Search for the cell housing the specified text and yield its [X, Y] center coordinate. 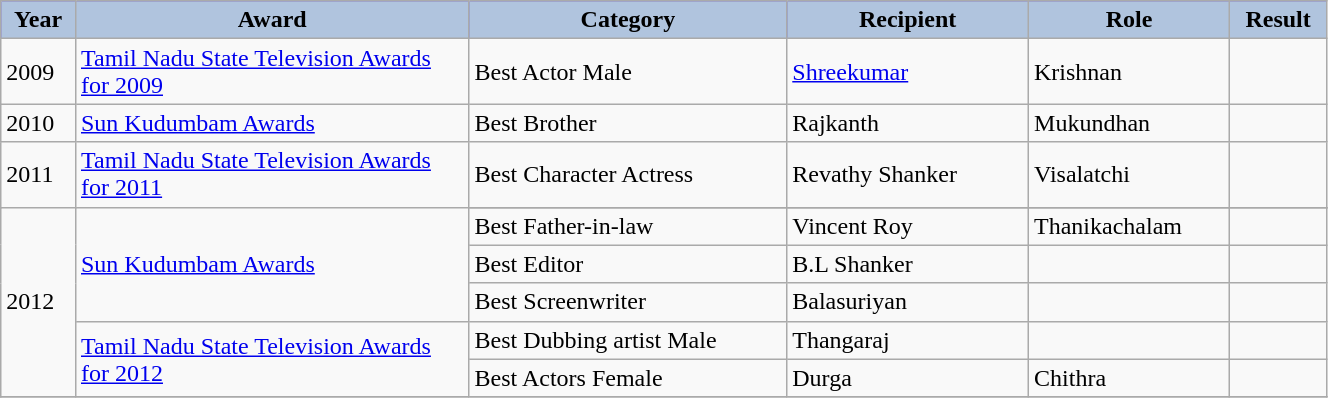
2009 [38, 72]
Rajkanth [908, 123]
Revathy Shanker [908, 174]
Visalatchi [1130, 174]
Best Editor [628, 264]
2011 [38, 174]
Best Actor Male [628, 72]
Mukundhan [1130, 123]
Best Screenwriter [628, 302]
2012 [38, 302]
Vincent Roy [908, 226]
B.L Shanker [908, 264]
Shreekumar [908, 72]
Chithra [1130, 378]
Category [628, 20]
Result [1278, 20]
Tamil Nadu State Television Awards for 2011 [272, 174]
Krishnan [1130, 72]
Balasuriyan [908, 302]
Best Actors Female [628, 378]
Best Character Actress [628, 174]
Tamil Nadu State Television Awards for 2009 [272, 72]
Thanikachalam [1130, 226]
Role [1130, 20]
Tamil Nadu State Television Awards for 2012 [272, 359]
Best Dubbing artist Male [628, 340]
Thangaraj [908, 340]
Durga [908, 378]
Award [272, 20]
Year [38, 20]
Recipient [908, 20]
Best Brother [628, 123]
2010 [38, 123]
Best Father-in-law [628, 226]
